Detect which cell encompasses the target text, then output its (x, y) center coordinate. 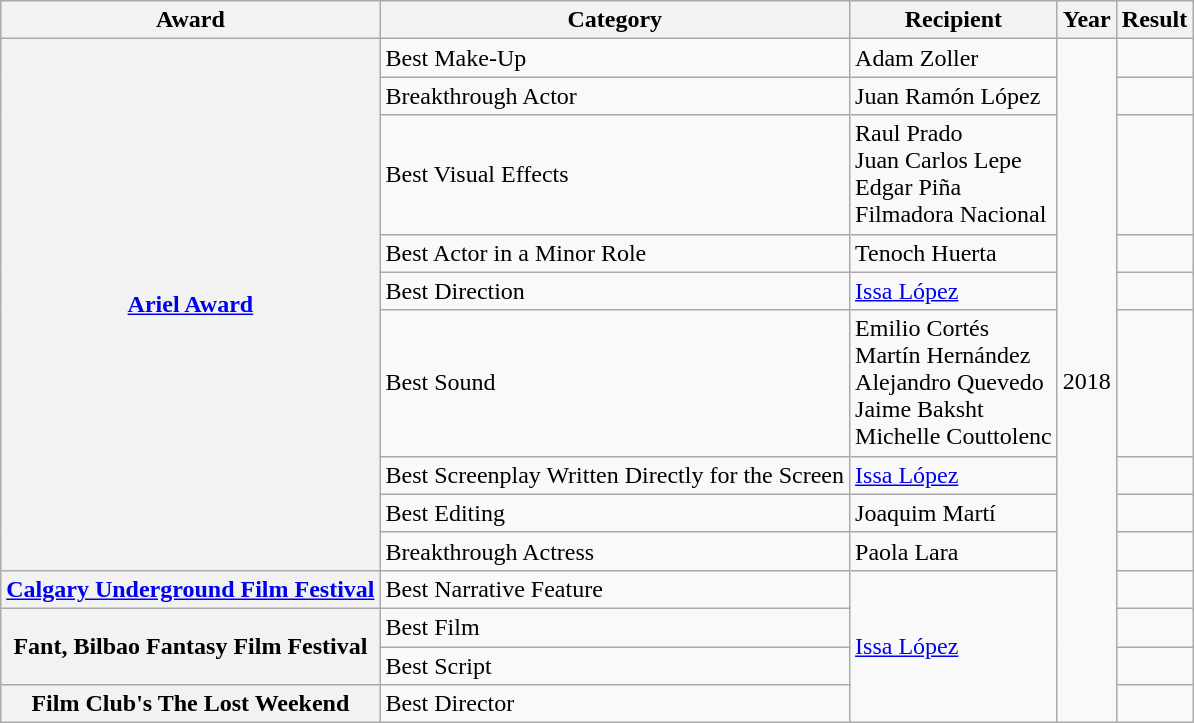
Joaquim Martí (954, 513)
Best Director (615, 704)
Best Film (615, 627)
Calgary Underground Film Festival (190, 589)
Best Screenplay Written Directly for the Screen (615, 475)
Breakthrough Actress (615, 551)
Best Visual Effects (615, 174)
Raul Prado Juan Carlos Lepe Edgar Piña Filmadora Nacional (954, 174)
Breakthrough Actor (615, 96)
Best Script (615, 665)
Best Actor in a Minor Role (615, 253)
Best Direction (615, 291)
Best Narrative Feature (615, 589)
Tenoch Huerta (954, 253)
Adam Zoller (954, 58)
Fant, Bilbao Fantasy Film Festival (190, 646)
Recipient (954, 20)
Best Make-Up (615, 58)
Category (615, 20)
Ariel Award (190, 305)
Best Editing (615, 513)
2018 (1086, 381)
Paola Lara (954, 551)
Juan Ramón López (954, 96)
Result (1154, 20)
Best Sound (615, 383)
Award (190, 20)
Year (1086, 20)
Emilio Cortés Martín Hernández Alejandro Quevedo Jaime Baksht Michelle Couttolenc (954, 383)
Film Club's The Lost Weekend (190, 704)
